Return [x, y] of the center of cell containing provided text 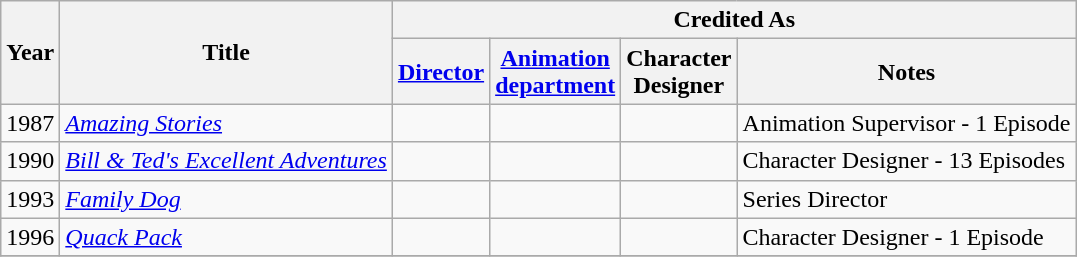
Notes [906, 72]
1990 [30, 161]
Credited As [734, 20]
Title [226, 52]
Bill & Ted's Excellent Adventures [226, 161]
Amazing Stories [226, 123]
CharacterDesigner [679, 72]
Animation Supervisor - 1 Episode [906, 123]
Year [30, 52]
Series Director [906, 199]
Family Dog [226, 199]
Quack Pack [226, 237]
1996 [30, 237]
1993 [30, 199]
Character Designer - 1 Episode [906, 237]
Director [440, 72]
1987 [30, 123]
Animationdepartment [556, 72]
Character Designer - 13 Episodes [906, 161]
